Output the [X, Y] coordinate of the center of the cell containing the given text.  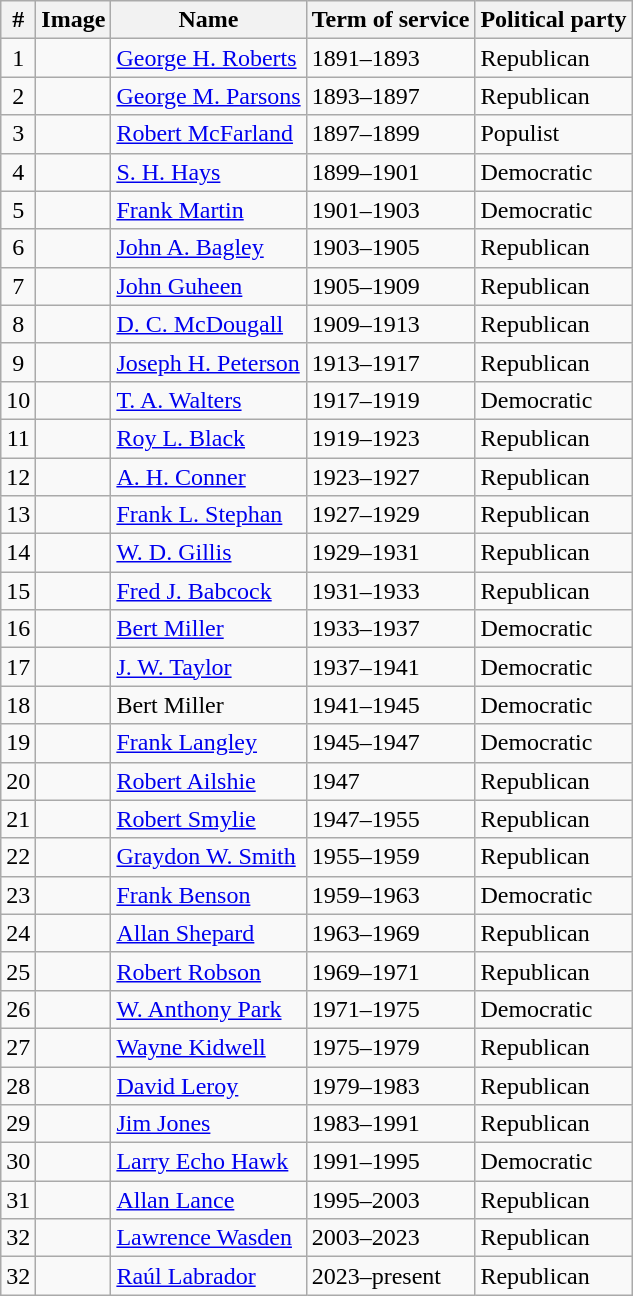
6 [18, 248]
J. W. Taylor [208, 667]
John A. Bagley [208, 248]
1929–1931 [390, 553]
1955–1959 [390, 857]
16 [18, 629]
26 [18, 1009]
1909–1913 [390, 324]
1963–1969 [390, 933]
29 [18, 1124]
Frank Martin [208, 210]
1903–1905 [390, 248]
8 [18, 324]
21 [18, 819]
1959–1963 [390, 895]
18 [18, 705]
Robert Robson [208, 971]
2003–2023 [390, 1238]
D. C. McDougall [208, 324]
1933–1937 [390, 629]
George M. Parsons [208, 96]
Wayne Kidwell [208, 1047]
Allan Shepard [208, 933]
27 [18, 1047]
13 [18, 515]
5 [18, 210]
11 [18, 438]
17 [18, 667]
10 [18, 400]
Graydon W. Smith [208, 857]
Raúl Labrador [208, 1276]
1897–1899 [390, 134]
25 [18, 971]
1969–1971 [390, 971]
31 [18, 1200]
Frank Benson [208, 895]
# [18, 20]
1919–1923 [390, 438]
Allan Lance [208, 1200]
1941–1945 [390, 705]
Frank L. Stephan [208, 515]
George H. Roberts [208, 58]
W. Anthony Park [208, 1009]
1945–1947 [390, 743]
W. D. Gillis [208, 553]
Robert McFarland [208, 134]
1995–2003 [390, 1200]
David Leroy [208, 1085]
Name [208, 20]
12 [18, 477]
1937–1941 [390, 667]
20 [18, 781]
Jim Jones [208, 1124]
2023–present [390, 1276]
4 [18, 172]
23 [18, 895]
24 [18, 933]
1927–1929 [390, 515]
30 [18, 1162]
1975–1979 [390, 1047]
1913–1917 [390, 362]
1971–1975 [390, 1009]
15 [18, 591]
Robert Ailshie [208, 781]
28 [18, 1085]
Roy L. Black [208, 438]
9 [18, 362]
Lawrence Wasden [208, 1238]
22 [18, 857]
1891–1893 [390, 58]
2 [18, 96]
1979–1983 [390, 1085]
1983–1991 [390, 1124]
Populist [554, 134]
Frank Langley [208, 743]
Larry Echo Hawk [208, 1162]
Joseph H. Peterson [208, 362]
1905–1909 [390, 286]
19 [18, 743]
1901–1903 [390, 210]
T. A. Walters [208, 400]
1893–1897 [390, 96]
Fred J. Babcock [208, 591]
7 [18, 286]
Term of service [390, 20]
Political party [554, 20]
1 [18, 58]
14 [18, 553]
Robert Smylie [208, 819]
1917–1919 [390, 400]
1923–1927 [390, 477]
1931–1933 [390, 591]
A. H. Conner [208, 477]
1947–1955 [390, 819]
3 [18, 134]
1991–1995 [390, 1162]
S. H. Hays [208, 172]
John Guheen [208, 286]
1899–1901 [390, 172]
Image [74, 20]
1947 [390, 781]
